Search for the cell housing the specified text and yield its (x, y) center coordinate. 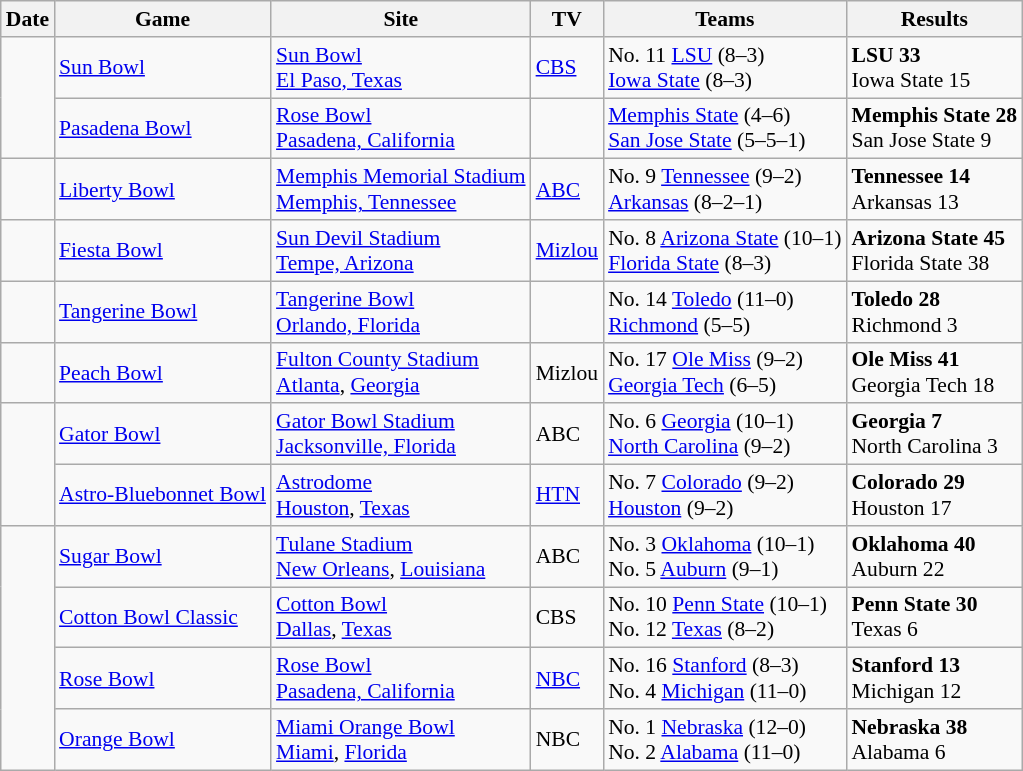
Toledo 28Richmond 3 (934, 312)
No. 17 Ole Miss (9–2)Georgia Tech (6–5) (724, 372)
Arizona State 45Florida State 38 (934, 250)
Pasadena Bowl (162, 128)
Sun Bowl (162, 68)
Sun Devil StadiumTempe, Arizona (401, 250)
Gator Bowl StadiumJacksonville, Florida (401, 434)
Tennessee 14Arkansas 13 (934, 190)
Rose Bowl (162, 678)
Tangerine BowlOrlando, Florida (401, 312)
TV (567, 19)
No. 7 Colorado (9–2)Houston (9–2) (724, 496)
Memphis State (4–6)San Jose State (5–5–1) (724, 128)
Miami Orange BowlMiami, Florida (401, 740)
Orange Bowl (162, 740)
Memphis State 28San Jose State 9 (934, 128)
Nebraska 38Alabama 6 (934, 740)
AstrodomeHouston, Texas (401, 496)
Gator Bowl (162, 434)
Results (934, 19)
Sun BowlEl Paso, Texas (401, 68)
No. 11 LSU (8–3)Iowa State (8–3) (724, 68)
No. 16 Stanford (8–3)No. 4 Michigan (11–0) (724, 678)
Cotton Bowl Classic (162, 618)
Date (28, 19)
Fiesta Bowl (162, 250)
Colorado 29Houston 17 (934, 496)
LSU 33Iowa State 15 (934, 68)
Tulane StadiumNew Orleans, Louisiana (401, 556)
No. 14 Toledo (11–0)Richmond (5–5) (724, 312)
Liberty Bowl (162, 190)
No. 8 Arizona State (10–1)Florida State (8–3) (724, 250)
Sugar Bowl (162, 556)
Memphis Memorial StadiumMemphis, Tennessee (401, 190)
No. 10 Penn State (10–1)No. 12 Texas (8–2) (724, 618)
Ole Miss 41Georgia Tech 18 (934, 372)
HTN (567, 496)
Fulton County StadiumAtlanta, Georgia (401, 372)
Teams (724, 19)
No. 6 Georgia (10–1)North Carolina (9–2) (724, 434)
Stanford 13Michigan 12 (934, 678)
Cotton BowlDallas, Texas (401, 618)
Astro-Bluebonnet Bowl (162, 496)
No. 3 Oklahoma (10–1)No. 5 Auburn (9–1) (724, 556)
Game (162, 19)
Oklahoma 40Auburn 22 (934, 556)
No. 9 Tennessee (9–2)Arkansas (8–2–1) (724, 190)
Penn State 30Texas 6 (934, 618)
Georgia 7North Carolina 3 (934, 434)
Peach Bowl (162, 372)
Tangerine Bowl (162, 312)
No. 1 Nebraska (12–0)No. 2 Alabama (11–0) (724, 740)
Site (401, 19)
